Determine the (X, Y) coordinate at the center of the cell enclosing the given text.  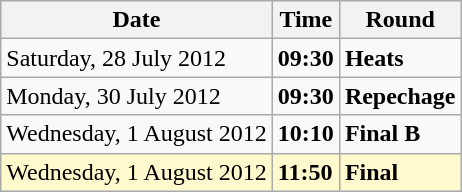
Heats (400, 58)
Date (137, 20)
Time (306, 20)
Final (400, 172)
Round (400, 20)
11:50 (306, 172)
Saturday, 28 July 2012 (137, 58)
10:10 (306, 134)
Monday, 30 July 2012 (137, 96)
Final B (400, 134)
Repechage (400, 96)
